Locate the cell with the specified text and output its (X, Y) center coordinate. 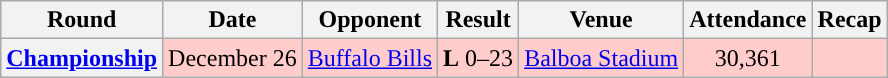
Result (478, 20)
Venue (602, 20)
Date (233, 20)
Round (82, 20)
Recap (850, 20)
Attendance (748, 20)
30,361 (748, 58)
Opponent (370, 20)
December 26 (233, 58)
L 0–23 (478, 58)
Buffalo Bills (370, 58)
Championship (82, 58)
Balboa Stadium (602, 58)
